Capture the cell that displays the provided text and extract its [x, y] central coordinate. 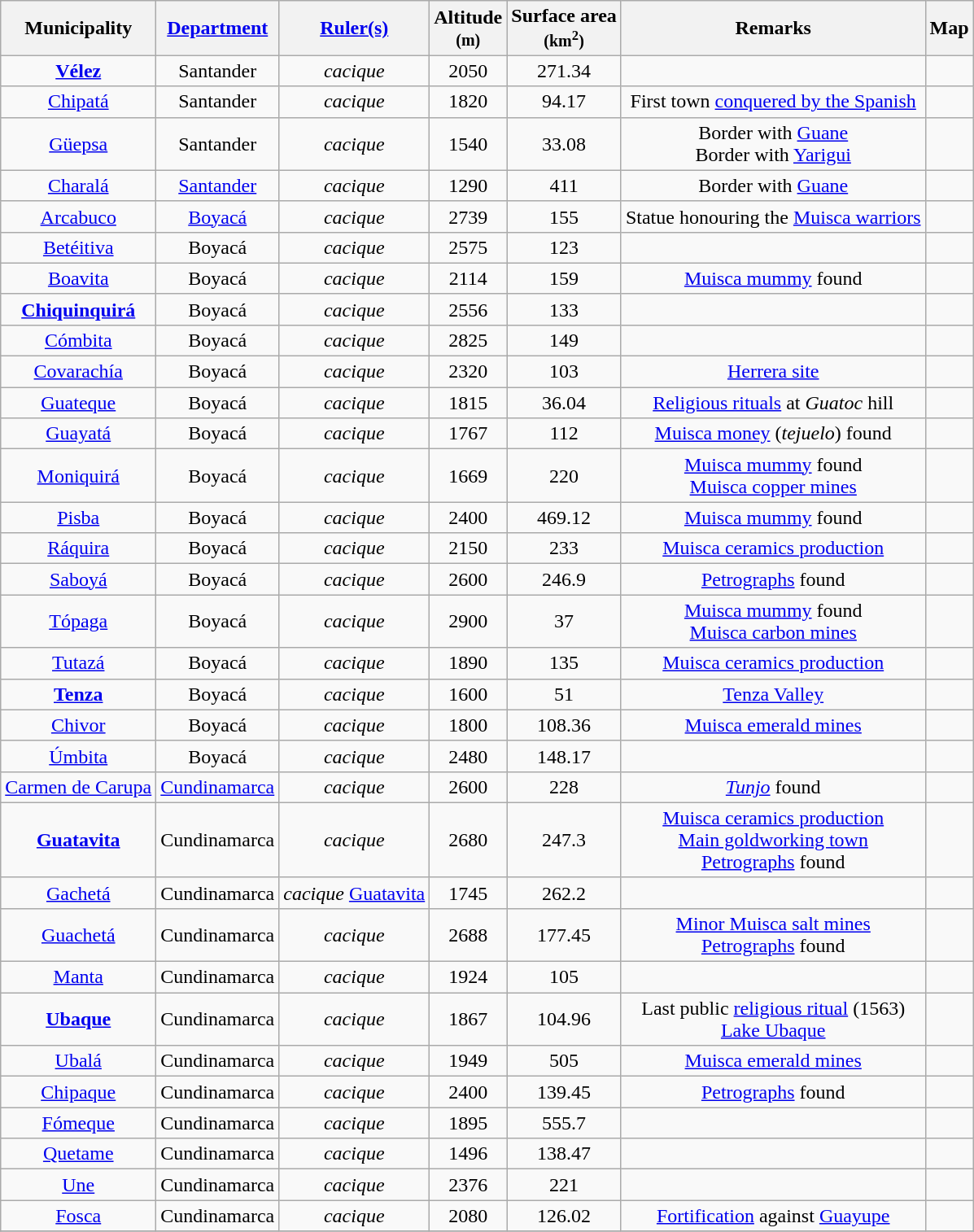
Tenza Valley [773, 694]
2680 [469, 840]
Remarks [773, 28]
Covarachía [78, 372]
221 [565, 1185]
133 [565, 309]
94.17 [565, 102]
1867 [469, 1019]
51 [565, 694]
2480 [469, 756]
Ruler(s) [355, 28]
Department [218, 28]
Úmbita [78, 756]
Une [78, 1185]
2080 [469, 1216]
Pisba [78, 518]
159 [565, 278]
1540 [469, 143]
Tunjo found [773, 787]
Arcabuco [78, 216]
Muisca ceramics productionMain goldworking townPetrographs found [773, 840]
Last public religious ritual (1563) Lake Ubaque [773, 1019]
Guatavita [78, 840]
105 [565, 977]
104.96 [565, 1019]
411 [565, 186]
First town conquered by the Spanish [773, 102]
2900 [469, 622]
469.12 [565, 518]
220 [565, 475]
555.7 [565, 1123]
33.08 [565, 143]
112 [565, 434]
cacique Guatavita [355, 893]
Saboyá [78, 579]
Map [949, 28]
1290 [469, 186]
Gachetá [78, 893]
1820 [469, 102]
Moniquirá [78, 475]
Carmen de Carupa [78, 787]
262.2 [565, 893]
1669 [469, 475]
1949 [469, 1061]
Güepsa [78, 143]
135 [565, 663]
1767 [469, 434]
139.45 [565, 1092]
Fómeque [78, 1123]
Municipality [78, 28]
Boavita [78, 278]
2556 [469, 309]
103 [565, 372]
2575 [469, 247]
Tenza [78, 694]
Cómbita [78, 340]
Muisca mummy foundMuisca copper mines [773, 475]
Herrera site [773, 372]
1895 [469, 1123]
Betéitiva [78, 247]
1496 [469, 1154]
1600 [469, 694]
126.02 [565, 1216]
1815 [469, 403]
Tutazá [78, 663]
Ubalá [78, 1061]
Chivor [78, 725]
Border with Guane [773, 186]
1745 [469, 893]
Chipatá [78, 102]
228 [565, 787]
Ráquira [78, 548]
2688 [469, 934]
177.45 [565, 934]
Manta [78, 977]
Chipaque [78, 1092]
1890 [469, 663]
Fosca [78, 1216]
Border with GuaneBorder with Yarigui [773, 143]
138.47 [565, 1154]
Vélez [78, 71]
271.34 [565, 71]
1924 [469, 977]
155 [565, 216]
246.9 [565, 579]
2050 [469, 71]
Minor Muisca salt minesPetrographs found [773, 934]
Quetame [78, 1154]
Ubaque [78, 1019]
Statue honouring the Muisca warriors [773, 216]
Religious rituals at Guatoc hill [773, 403]
Muisca mummy foundMuisca carbon mines [773, 622]
36.04 [565, 403]
2320 [469, 372]
247.3 [565, 840]
108.36 [565, 725]
149 [565, 340]
Guateque [78, 403]
2739 [469, 216]
Altitude(m) [469, 28]
1800 [469, 725]
123 [565, 247]
2114 [469, 278]
Chiquinquirá [78, 309]
Guayatá [78, 434]
Guachetá [78, 934]
37 [565, 622]
2376 [469, 1185]
2825 [469, 340]
Fortification against Guayupe [773, 1216]
Muisca money (tejuelo) found [773, 434]
Charalá [78, 186]
505 [565, 1061]
2150 [469, 548]
233 [565, 548]
148.17 [565, 756]
Tópaga [78, 622]
Surface area(km2) [565, 28]
